Determine the (X, Y) coordinate at the center of the cell enclosing the given text.  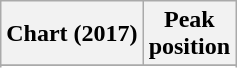
Peak position (189, 34)
Chart (2017) (72, 34)
